From the cell containing the given text, extract its center point as [X, Y] coordinate. 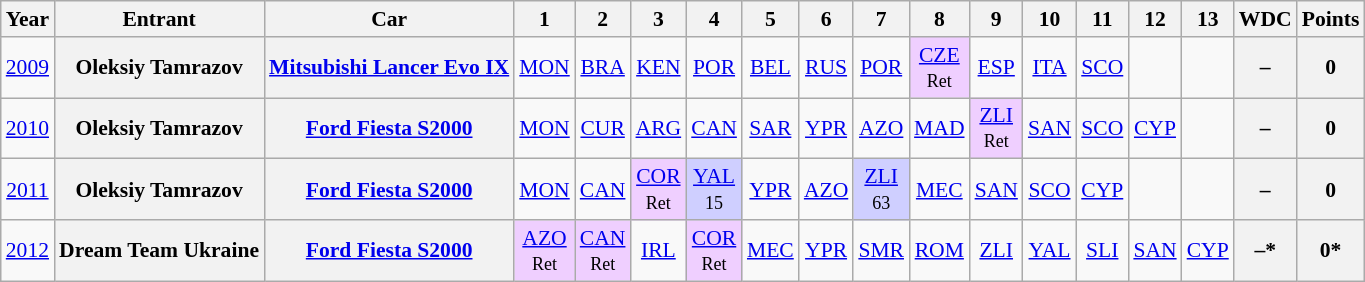
SMR [881, 250]
Dream Team Ukraine [159, 250]
3 [658, 19]
KEN [658, 68]
4 [714, 19]
2 [603, 19]
ESP [996, 68]
1 [544, 19]
Entrant [159, 19]
Points [1331, 19]
9 [996, 19]
CUR [603, 128]
2011 [28, 190]
BEL [770, 68]
ZLIRet [996, 128]
Mitsubishi Lancer Evo IX [389, 68]
11 [1102, 19]
8 [940, 19]
Car [389, 19]
13 [1208, 19]
10 [1050, 19]
2009 [28, 68]
YAL [1050, 250]
YAL 15 [714, 190]
CZERet [940, 68]
ZLI [996, 250]
SAR [770, 128]
BRA [603, 68]
ROM [940, 250]
–* [1266, 250]
5 [770, 19]
ITA [1050, 68]
RUS [826, 68]
Year [28, 19]
WDC [1266, 19]
0* [1331, 250]
ARG [658, 128]
CAN Ret [603, 250]
AZO Ret [544, 250]
2012 [28, 250]
MAD [940, 128]
12 [1154, 19]
7 [881, 19]
2010 [28, 128]
SLI [1102, 250]
6 [826, 19]
IRL [658, 250]
ZLI 63 [881, 190]
